Extract the [x, y] coordinate from the center of the cell holding the provided text.  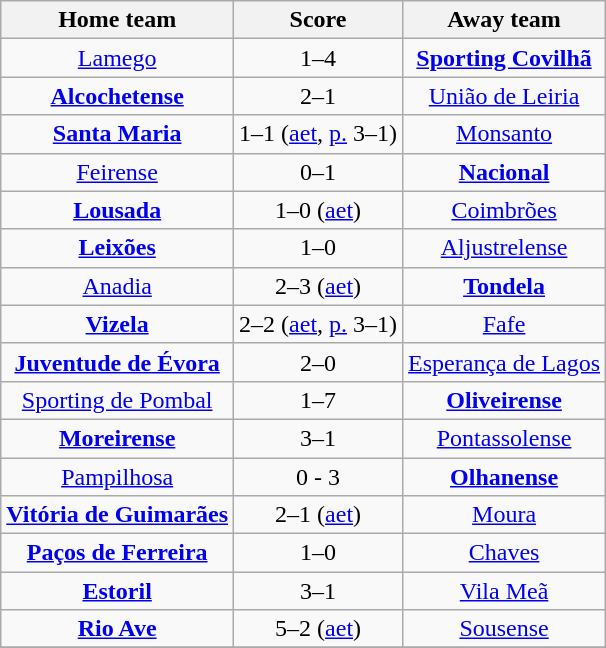
Vila Meã [504, 591]
Paços de Ferreira [118, 553]
Sousense [504, 629]
Alcochetense [118, 96]
Santa Maria [118, 134]
Anadia [118, 286]
Coimbrões [504, 210]
Tondela [504, 286]
Vizela [118, 324]
5–2 (aet) [318, 629]
1–0 (aet) [318, 210]
1–4 [318, 58]
Moreirense [118, 438]
Home team [118, 20]
2–1 [318, 96]
Juventude de Évora [118, 362]
Away team [504, 20]
Estoril [118, 591]
2–2 (aet, p. 3–1) [318, 324]
Esperança de Lagos [504, 362]
2–1 (aet) [318, 515]
Score [318, 20]
Leixões [118, 248]
Oliveirense [504, 400]
Monsanto [504, 134]
2–0 [318, 362]
Sporting de Pombal [118, 400]
Pampilhosa [118, 477]
Chaves [504, 553]
0 - 3 [318, 477]
Fafe [504, 324]
0–1 [318, 172]
Vitória de Guimarães [118, 515]
Pontassolense [504, 438]
Rio Ave [118, 629]
Feirense [118, 172]
Aljustrelense [504, 248]
Nacional [504, 172]
Lousada [118, 210]
Lamego [118, 58]
Moura [504, 515]
União de Leiria [504, 96]
1–1 (aet, p. 3–1) [318, 134]
Sporting Covilhã [504, 58]
2–3 (aet) [318, 286]
Olhanense [504, 477]
1–7 [318, 400]
